From the cell containing the given text, extract its center point as (x, y) coordinate. 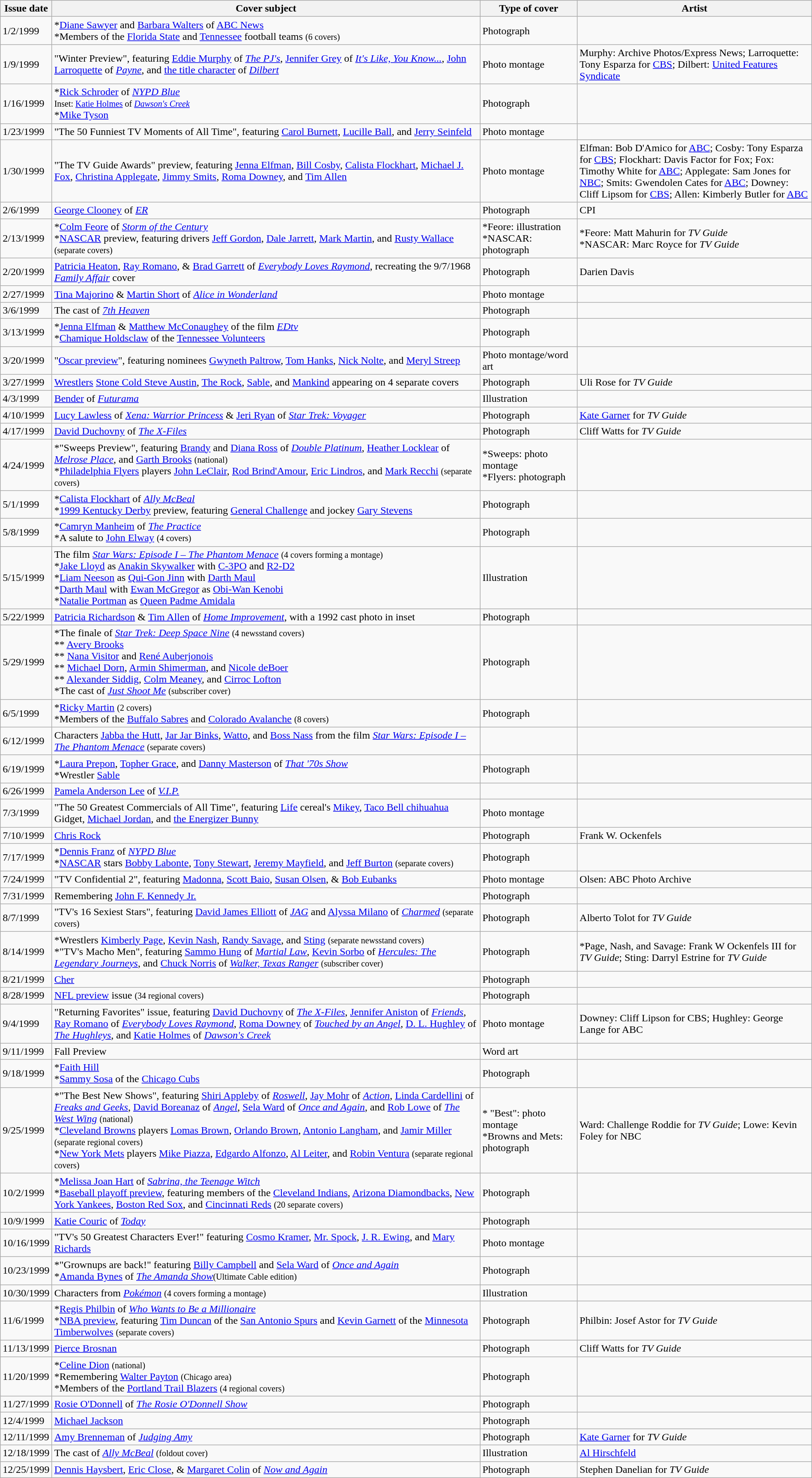
7/31/1999 (26, 896)
The cast of Ally McBeal (foldout cover) (266, 1453)
12/4/1999 (26, 1421)
Artist (695, 9)
Alberto Tolot for TV Guide (695, 918)
Pierce Brosnan (266, 1349)
3/6/1999 (26, 310)
Bender of Futurama (266, 399)
"The 50 Funniest TV Moments of All Time", featuring Carol Burnett, Lucille Ball, and Jerry Seinfeld (266, 132)
Frank W. Ockenfels (695, 835)
Olsen: ABC Photo Archive (695, 880)
2/20/1999 (26, 272)
Darien Davis (695, 272)
9/4/1999 (26, 1023)
9/11/1999 (26, 1051)
*Rick Schroder of NYPD BlueInset: Katie Holmes of Dawson's Creek*Mike Tyson (266, 104)
2/6/1999 (26, 210)
5/8/1999 (26, 532)
*"Grownups are back!" featuring Billy Campbell and Sela Ward of Once and Again*Amanda Bynes of The Amanda Show(Ultimate Cable edition) (266, 1271)
9/18/1999 (26, 1074)
7/3/1999 (26, 813)
10/30/1999 (26, 1293)
11/13/1999 (26, 1349)
7/17/1999 (26, 858)
Cover subject (266, 9)
"The 50 Greatest Commercials of All Time", featuring Life cereal's Mikey, Taco Bell chihuahua Gidget, Michael Jordan, and the Energizer Bunny (266, 813)
*Laura Prepon, Topher Grace, and Danny Masterson of That '70s Show*Wrestler Sable (266, 769)
1/2/1999 (26, 31)
*Jenna Elfman & Matthew McConaughey of the film EDtv*Chamique Holdsclaw of the Tennessee Volunteers (266, 332)
Characters from Pokémon (4 covers forming a montage) (266, 1293)
4/24/1999 (26, 465)
11/20/1999 (26, 1376)
2/13/1999 (26, 238)
2/27/1999 (26, 294)
*Feore: Matt Mahurin for TV Guide*NASCAR: Marc Royce for TV Guide (695, 238)
"TV's 16 Sexiest Stars", featuring David James Elliott of JAG and Alyssa Milano of Charmed (separate covers) (266, 918)
5/29/1999 (26, 662)
Pamela Anderson Lee of V.I.P. (266, 791)
*Diane Sawyer and Barbara Walters of ABC News*Members of the Florida State and Tennessee football teams (6 covers) (266, 31)
Chris Rock (266, 835)
7/10/1999 (26, 835)
"Oscar preview", featuring nominees Gwyneth Paltrow, Tom Hanks, Nick Nolte, and Meryl Streep (266, 360)
8/14/1999 (26, 951)
Al Hirschfeld (695, 1453)
*Faith Hill*Sammy Sosa of the Chicago Cubs (266, 1074)
6/19/1999 (26, 769)
11/6/1999 (26, 1321)
Patricia Richardson & Tim Allen of Home Improvement, with a 1992 cast photo in inset (266, 617)
3/27/1999 (26, 383)
3/20/1999 (26, 360)
3/13/1999 (26, 332)
Michael Jackson (266, 1421)
Tina Majorino & Martin Short of Alice in Wonderland (266, 294)
"TV Confidential 2", featuring Madonna, Scott Baio, Susan Olsen, & Bob Eubanks (266, 880)
Photo montage/word art (528, 360)
* "Best": photo montage*Browns and Mets: photograph (528, 1130)
6/26/1999 (26, 791)
Remembering John F. Kennedy Jr. (266, 896)
Amy Brenneman of Judging Amy (266, 1437)
12/25/1999 (26, 1469)
Rosie O'Donnell of The Rosie O'Donnell Show (266, 1404)
CPI (695, 210)
*Camryn Manheim of The Practice*A salute to John Elway (4 covers) (266, 532)
Lucy Lawless of Xena: Warrior Princess & Jeri Ryan of Star Trek: Voyager (266, 415)
Type of cover (528, 9)
*Page, Nash, and Savage: Frank W Ockenfels III for TV Guide; Sting: Darryl Estrine for TV Guide (695, 951)
Issue date (26, 9)
10/23/1999 (26, 1271)
Ward: Challenge Roddie for TV Guide; Lowe: Kevin Foley for NBC (695, 1130)
10/16/1999 (26, 1242)
8/7/1999 (26, 918)
8/21/1999 (26, 979)
*Calista Flockhart of Ally McBeal*1999 Kentucky Derby preview, featuring General Challenge and jockey Gary Stevens (266, 505)
12/11/1999 (26, 1437)
5/15/1999 (26, 577)
Word art (528, 1051)
5/22/1999 (26, 617)
Cher (266, 979)
1/23/1999 (26, 132)
Fall Preview (266, 1051)
6/12/1999 (26, 741)
10/9/1999 (26, 1221)
6/5/1999 (26, 713)
*Sweeps: photo montage*Flyers: photograph (528, 465)
Wrestlers Stone Cold Steve Austin, The Rock, Sable, and Mankind appearing on 4 separate covers (266, 383)
4/10/1999 (26, 415)
12/18/1999 (26, 1453)
Downey: Cliff Lipson for CBS; Hughley: George Lange for ABC (695, 1023)
*Colm Feore of Storm of the Century*NASCAR preview, featuring drivers Jeff Gordon, Dale Jarrett, Mark Martin, and Rusty Wallace (separate covers) (266, 238)
Patricia Heaton, Ray Romano, & Brad Garrett of Everybody Loves Raymond, recreating the 9/7/1968 Family Affair cover (266, 272)
Philbin: Josef Astor for TV Guide (695, 1321)
1/16/1999 (26, 104)
Dennis Haysbert, Eric Close, & Margaret Colin of Now and Again (266, 1469)
1/30/1999 (26, 171)
10/2/1999 (26, 1193)
Characters Jabba the Hutt, Jar Jar Binks, Watto, and Boss Nass from the film Star Wars: Episode I – The Phantom Menace (separate covers) (266, 741)
NFL preview issue (34 regional covers) (266, 996)
7/24/1999 (26, 880)
The cast of 7th Heaven (266, 310)
9/25/1999 (26, 1130)
Stephen Danelian for TV Guide (695, 1469)
David Duchovny of The X-Files (266, 431)
George Clooney of ER (266, 210)
*Ricky Martin (2 covers)*Members of the Buffalo Sabres and Colorado Avalanche (8 covers) (266, 713)
*Feore: illustration*NASCAR: photograph (528, 238)
*Celine Dion (national)*Remembering Walter Payton (Chicago area)*Members of the Portland Trail Blazers (4 regional covers) (266, 1376)
11/27/1999 (26, 1404)
Katie Couric of Today (266, 1221)
"TV's 50 Greatest Characters Ever!" featuring Cosmo Kramer, Mr. Spock, J. R. Ewing, and Mary Richards (266, 1242)
*Dennis Franz of NYPD Blue*NASCAR stars Bobby Labonte, Tony Stewart, Jeremy Mayfield, and Jeff Burton (separate covers) (266, 858)
Uli Rose for TV Guide (695, 383)
5/1/1999 (26, 505)
8/28/1999 (26, 996)
4/3/1999 (26, 399)
1/9/1999 (26, 64)
4/17/1999 (26, 431)
Murphy: Archive Photos/Express News; Larroquette: Tony Esparza for CBS; Dilbert: United Features Syndicate (695, 64)
